Scan for the cell matching the given text and deliver its [X, Y] coordinate at center. 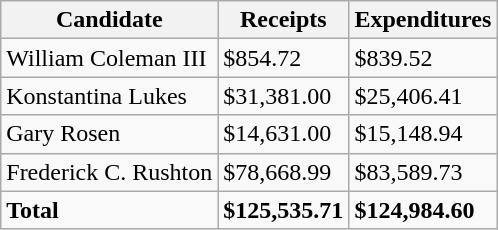
Gary Rosen [110, 134]
Frederick C. Rushton [110, 172]
$78,668.99 [284, 172]
$125,535.71 [284, 210]
$15,148.94 [423, 134]
Total [110, 210]
Konstantina Lukes [110, 96]
Expenditures [423, 20]
William Coleman III [110, 58]
$854.72 [284, 58]
$25,406.41 [423, 96]
$14,631.00 [284, 134]
$83,589.73 [423, 172]
$124,984.60 [423, 210]
$31,381.00 [284, 96]
Receipts [284, 20]
$839.52 [423, 58]
Candidate [110, 20]
